Scan for the cell matching the given text and deliver its [X, Y] coordinate at center. 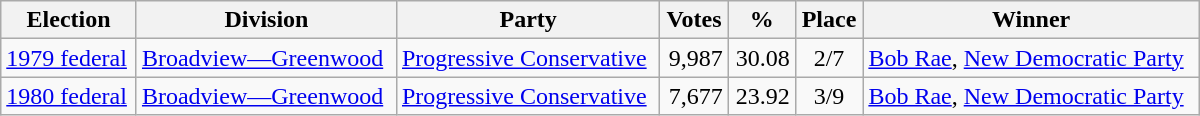
2/7 [829, 58]
Party [528, 20]
Election [69, 20]
1979 federal [69, 58]
30.08 [762, 58]
Division [266, 20]
3/9 [829, 96]
Place [829, 20]
9,987 [694, 58]
23.92 [762, 96]
Votes [694, 20]
7,677 [694, 96]
Winner [1031, 20]
1980 federal [69, 96]
% [762, 20]
